Detect which cell encompasses the target text, then output its (x, y) center coordinate. 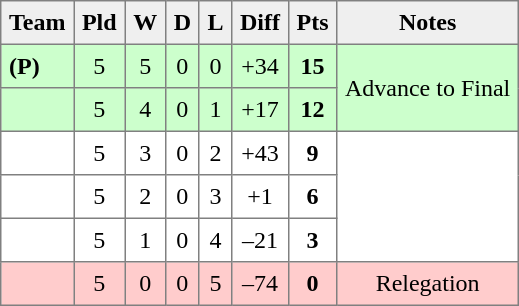
Relegation (428, 284)
L (216, 23)
Team (38, 23)
Advance to Final (428, 88)
Pts (312, 23)
Notes (428, 23)
+43 (260, 153)
Pld (100, 23)
–21 (260, 240)
Diff (260, 23)
6 (312, 197)
+17 (260, 110)
12 (312, 110)
+1 (260, 197)
9 (312, 153)
+34 (260, 66)
(P) (38, 66)
W (145, 23)
–74 (260, 284)
15 (312, 66)
D (182, 23)
